Extract the (X, Y) coordinate from the center of the cell holding the provided text.  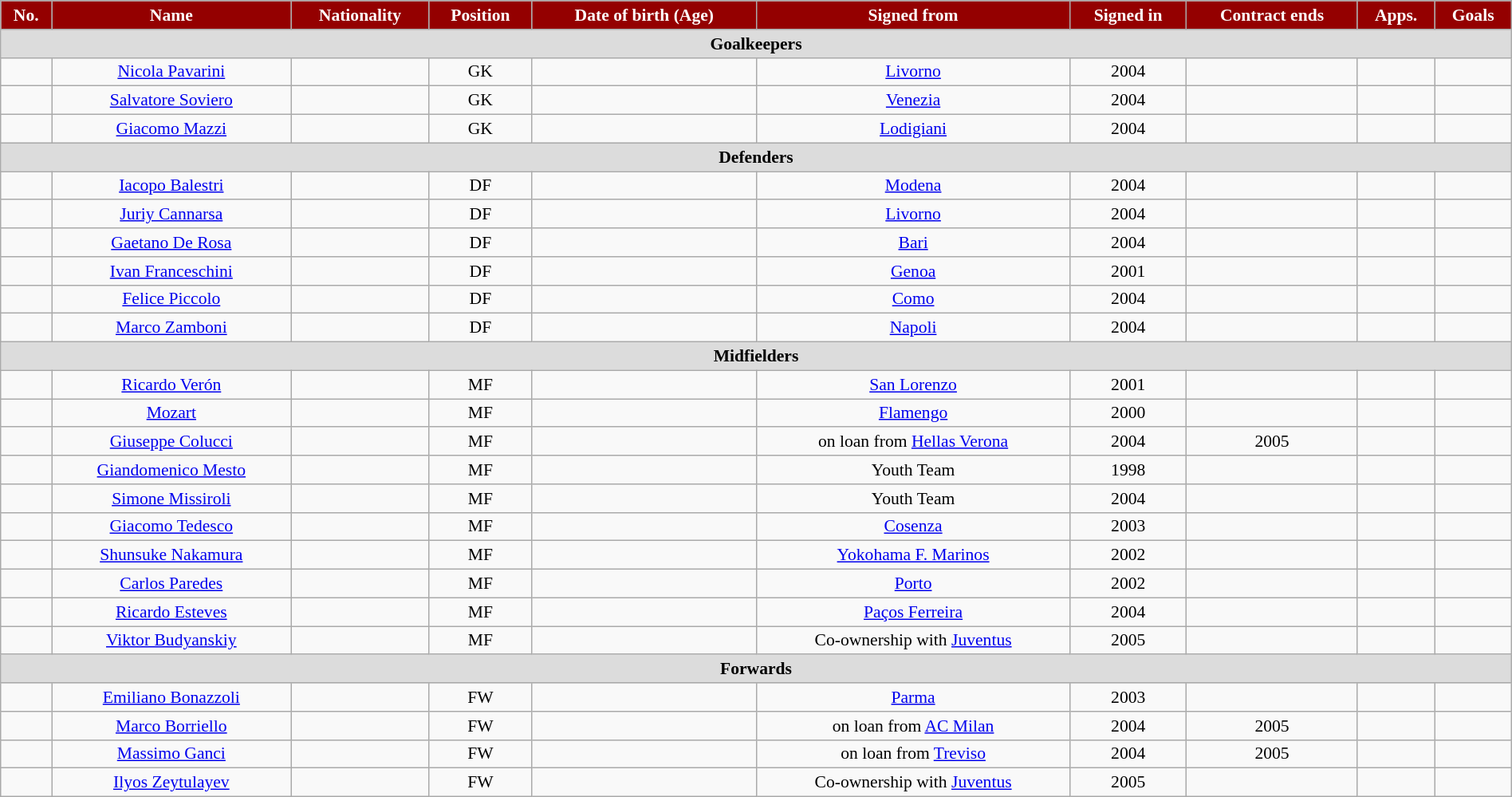
Ivan Franceschini (171, 271)
Napoli (914, 328)
Midfielders (756, 357)
Giandomenico Mesto (171, 470)
Parma (914, 697)
Salvatore Soviero (171, 101)
Contract ends (1272, 15)
Forwards (756, 669)
Viktor Budyanskiy (171, 641)
Giuseppe Colucci (171, 442)
Como (914, 299)
Marco Borriello (171, 726)
No. (26, 15)
Apps. (1396, 15)
Nicola Pavarini (171, 72)
Goals (1473, 15)
Marco Zamboni (171, 328)
Genoa (914, 271)
Iacopo Balestri (171, 186)
Yokohama F. Marinos (914, 555)
Simone Missiroli (171, 499)
Name (171, 15)
Signed in (1128, 15)
Ricardo Verón (171, 385)
2000 (1128, 413)
Venezia (914, 101)
Cosenza (914, 527)
Ilyos Zeytulayev (171, 783)
Giacomo Tedesco (171, 527)
Goalkeepers (756, 44)
on loan from Hellas Verona (914, 442)
Nationality (360, 15)
Mozart (171, 413)
Gaetano De Rosa (171, 243)
Carlos Paredes (171, 584)
Giacomo Mazzi (171, 129)
Emiliano Bonazzoli (171, 697)
Modena (914, 186)
Felice Piccolo (171, 299)
Ricardo Esteves (171, 612)
Shunsuke Nakamura (171, 555)
on loan from Treviso (914, 754)
on loan from AC Milan (914, 726)
Flamengo (914, 413)
Bari (914, 243)
Juriy Cannarsa (171, 215)
Massimo Ganci (171, 754)
Signed from (914, 15)
Lodigiani (914, 129)
Date of birth (Age) (644, 15)
Paços Ferreira (914, 612)
Position (480, 15)
Porto (914, 584)
San Lorenzo (914, 385)
1998 (1128, 470)
Defenders (756, 157)
